From the cell containing the given text, extract its center point as [x, y] coordinate. 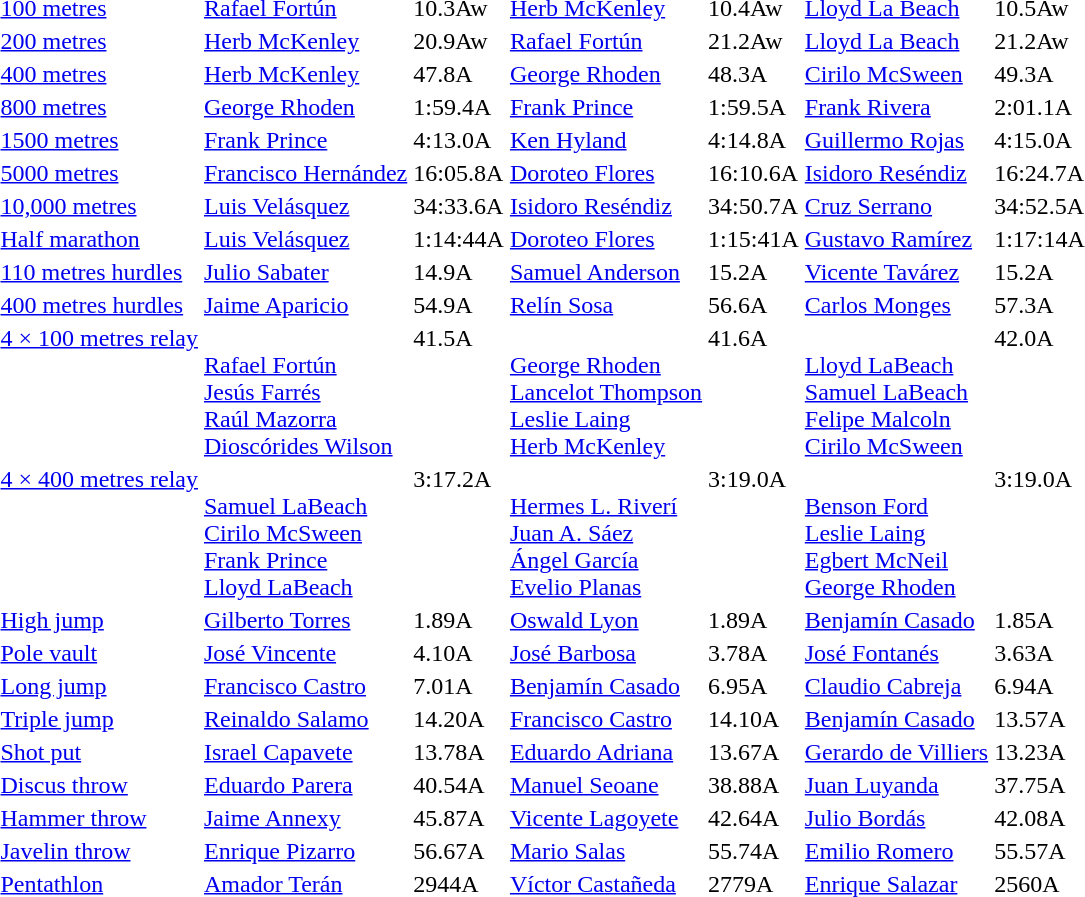
41.5A [459, 392]
40.54A [459, 785]
54.9A [459, 305]
Juan Luyanda [896, 785]
16:10.6A [754, 173]
José Fontanés [896, 653]
Hermes L. Riverí Juan A. Sáez Ángel García Evelio Planas [606, 533]
4:14.8A [754, 140]
1:15:41A [754, 239]
Manuel Seoane [606, 785]
Emilio Romero [896, 851]
38.88A [754, 785]
3:19.0A [754, 533]
56.6A [754, 305]
20.9Aw [459, 41]
14.20A [459, 719]
4:13.0A [459, 140]
Mario Salas [606, 851]
7.01A [459, 686]
Guillermo Rojas [896, 140]
Benson Ford Leslie Laing Egbert McNeil George Rhoden [896, 533]
Samuel Anderson [606, 272]
Frank Rivera [896, 107]
José Barbosa [606, 653]
Cirilo McSween [896, 74]
14.9A [459, 272]
14.10A [754, 719]
34:33.6A [459, 206]
47.8A [459, 74]
Francisco Hernández [305, 173]
Lloyd La Beach [896, 41]
56.67A [459, 851]
Jaime Annexy [305, 818]
Reinaldo Salamo [305, 719]
34:50.7A [754, 206]
55.74A [754, 851]
1:59.4A [459, 107]
Gustavo Ramírez [896, 239]
Claudio Cabreja [896, 686]
1:14:44A [459, 239]
Israel Capavete [305, 752]
Gerardo de Villiers [896, 752]
21.2Aw [754, 41]
4.10A [459, 653]
45.87A [459, 818]
Lloyd LaBeach Samuel LaBeach Felipe Malcoln Cirilo McSween [896, 392]
Cruz Serrano [896, 206]
Julio Sabater [305, 272]
Enrique Pizarro [305, 851]
Rafael Fortún Jesús Farrés Raúl Mazorra Dioscórides Wilson [305, 392]
15.2A [754, 272]
Vicente Lagoyete [606, 818]
José Vincente [305, 653]
Carlos Monges [896, 305]
Jaime Aparicio [305, 305]
16:05.8A [459, 173]
Samuel LaBeach Cirilo McSween Frank Prince Lloyd LaBeach [305, 533]
Julio Bordás [896, 818]
Eduardo Parera [305, 785]
13.67A [754, 752]
Gilberto Torres [305, 620]
41.6A [754, 392]
6.95A [754, 686]
Vicente Tavárez [896, 272]
Relín Sosa [606, 305]
13.78A [459, 752]
Rafael Fortún [606, 41]
42.64A [754, 818]
Eduardo Adriana [606, 752]
48.3A [754, 74]
3:17.2A [459, 533]
1:59.5A [754, 107]
George Rhoden Lancelot Thompson Leslie Laing Herb McKenley [606, 392]
Ken Hyland [606, 140]
Oswald Lyon [606, 620]
3.78A [754, 653]
